For the text-containing cell, return its midpoint in (x, y) coordinate format. 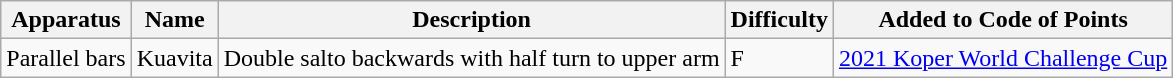
Name (174, 20)
Parallel bars (66, 58)
Kuavita (174, 58)
Added to Code of Points (1002, 20)
F (779, 58)
2021 Koper World Challenge Cup (1002, 58)
Apparatus (66, 20)
Double salto backwards with half turn to upper arm (472, 58)
Description (472, 20)
Difficulty (779, 20)
